Identify which cell holds the provided text, then report its (X, Y) central coordinate. 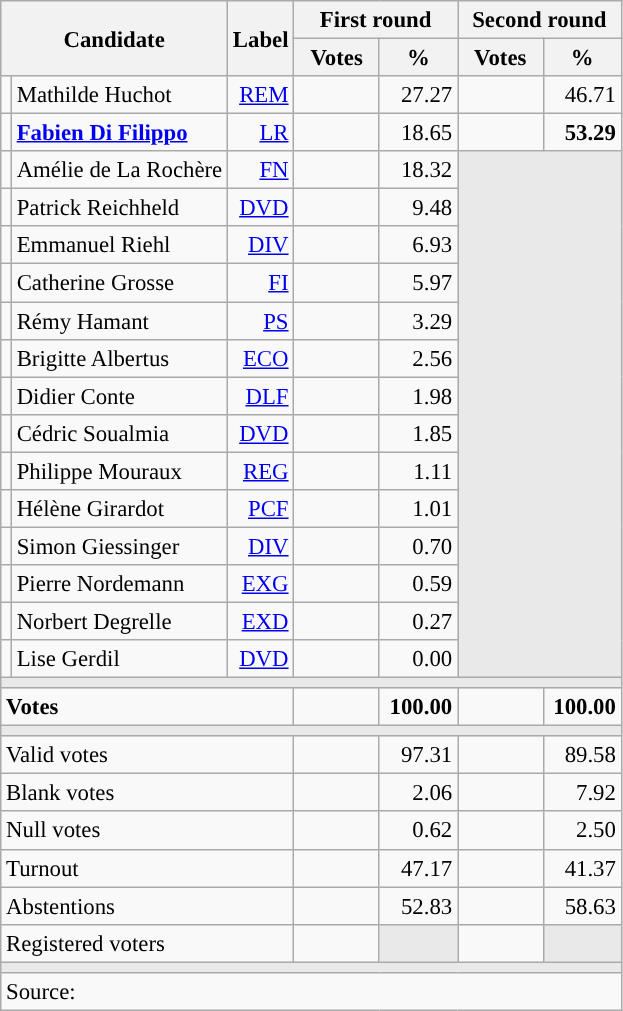
58.63 (582, 906)
REM (261, 95)
1.85 (418, 433)
89.58 (582, 755)
Source: (311, 992)
18.65 (418, 133)
FI (261, 283)
Catherine Grosse (119, 283)
18.32 (418, 170)
0.59 (418, 584)
2.50 (582, 831)
0.62 (418, 831)
Null votes (148, 831)
First round (376, 20)
6.93 (418, 245)
EXG (261, 584)
0.00 (418, 659)
ECO (261, 358)
LR (261, 133)
1.01 (418, 509)
5.97 (418, 283)
46.71 (582, 95)
Label (261, 38)
Pierre Nordemann (119, 584)
Hélène Girardot (119, 509)
Rémy Hamant (119, 321)
Patrick Reichheld (119, 208)
Cédric Soualmia (119, 433)
Blank votes (148, 793)
27.27 (418, 95)
PS (261, 321)
Candidate (114, 38)
Mathilde Huchot (119, 95)
Philippe Mouraux (119, 471)
Fabien Di Filippo (119, 133)
9.48 (418, 208)
41.37 (582, 868)
Norbert Degrelle (119, 621)
Valid votes (148, 755)
3.29 (418, 321)
Lise Gerdil (119, 659)
2.06 (418, 793)
97.31 (418, 755)
2.56 (418, 358)
7.92 (582, 793)
1.11 (418, 471)
EXD (261, 621)
PCF (261, 509)
0.27 (418, 621)
Second round (540, 20)
47.17 (418, 868)
0.70 (418, 546)
1.98 (418, 396)
Amélie de La Rochère (119, 170)
DLF (261, 396)
FN (261, 170)
52.83 (418, 906)
REG (261, 471)
Simon Giessinger (119, 546)
Didier Conte (119, 396)
Abstentions (148, 906)
Registered voters (148, 943)
Turnout (148, 868)
Brigitte Albertus (119, 358)
53.29 (582, 133)
Emmanuel Riehl (119, 245)
